Find where the given text appears and provide that cell's center as [x, y] coordinate. 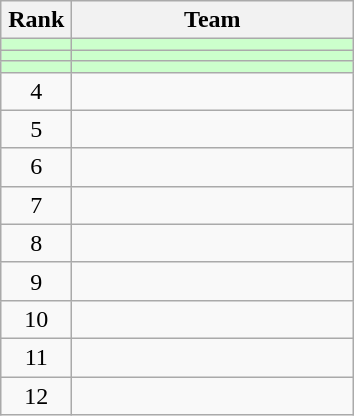
Rank [36, 20]
4 [36, 91]
9 [36, 281]
10 [36, 319]
7 [36, 205]
6 [36, 167]
8 [36, 243]
5 [36, 129]
12 [36, 395]
Team [212, 20]
11 [36, 357]
